Extract the [X, Y] coordinate from the center of the cell holding the provided text.  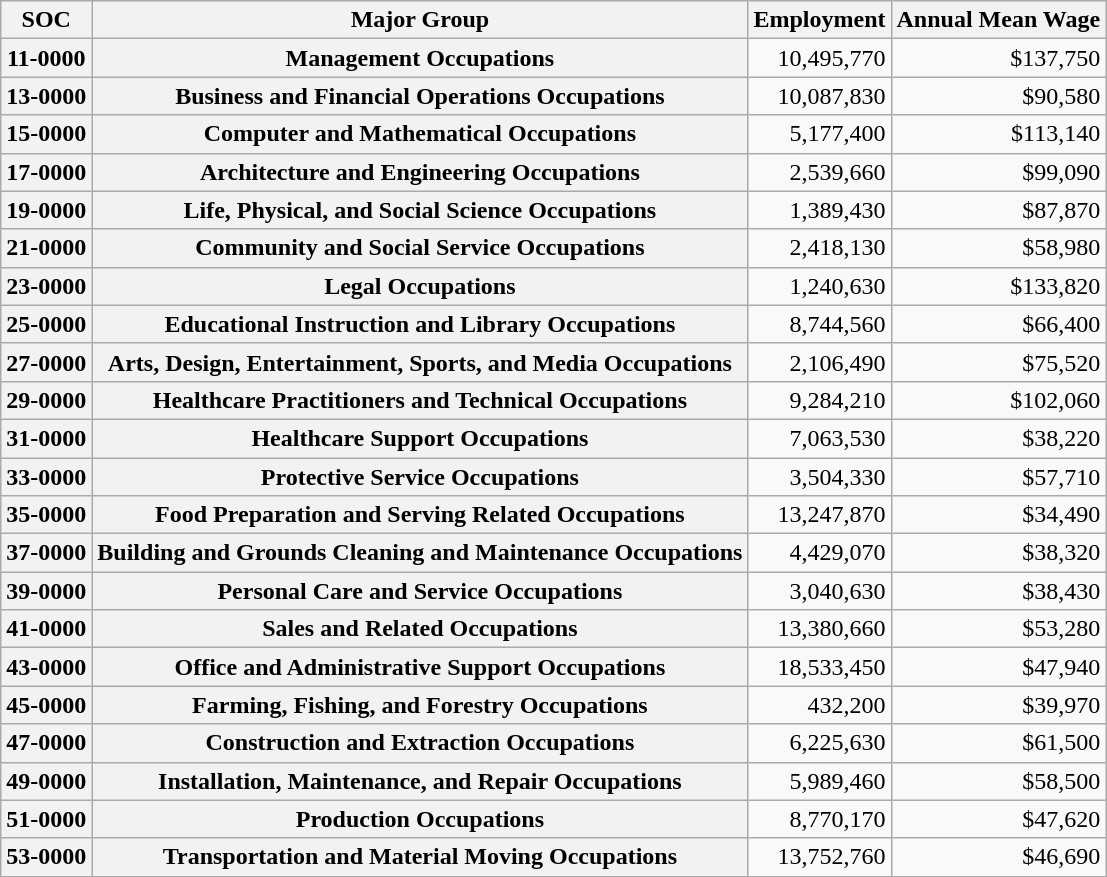
29-0000 [46, 400]
Healthcare Practitioners and Technical Occupations [420, 400]
$47,620 [998, 819]
Healthcare Support Occupations [420, 438]
Personal Care and Service Occupations [420, 591]
Educational Instruction and Library Occupations [420, 324]
Business and Financial Operations Occupations [420, 96]
18,533,450 [820, 667]
$99,090 [998, 172]
8,770,170 [820, 819]
10,495,770 [820, 58]
Arts, Design, Entertainment, Sports, and Media Occupations [420, 362]
Food Preparation and Serving Related Occupations [420, 515]
$38,220 [998, 438]
2,539,660 [820, 172]
11-0000 [46, 58]
17-0000 [46, 172]
47-0000 [46, 743]
Legal Occupations [420, 286]
4,429,070 [820, 553]
51-0000 [46, 819]
Community and Social Service Occupations [420, 248]
$38,430 [998, 591]
23-0000 [46, 286]
$46,690 [998, 857]
5,177,400 [820, 134]
13-0000 [46, 96]
Installation, Maintenance, and Repair Occupations [420, 781]
31-0000 [46, 438]
19-0000 [46, 210]
Computer and Mathematical Occupations [420, 134]
Employment [820, 20]
$57,710 [998, 477]
Production Occupations [420, 819]
43-0000 [46, 667]
$66,400 [998, 324]
6,225,630 [820, 743]
49-0000 [46, 781]
Life, Physical, and Social Science Occupations [420, 210]
13,380,660 [820, 629]
SOC [46, 20]
Annual Mean Wage [998, 20]
53-0000 [46, 857]
39-0000 [46, 591]
$38,320 [998, 553]
$34,490 [998, 515]
Protective Service Occupations [420, 477]
$90,580 [998, 96]
$75,520 [998, 362]
37-0000 [46, 553]
$133,820 [998, 286]
2,106,490 [820, 362]
Office and Administrative Support Occupations [420, 667]
$47,940 [998, 667]
5,989,460 [820, 781]
33-0000 [46, 477]
13,247,870 [820, 515]
Construction and Extraction Occupations [420, 743]
1,389,430 [820, 210]
2,418,130 [820, 248]
1,240,630 [820, 286]
Major Group [420, 20]
$61,500 [998, 743]
Architecture and Engineering Occupations [420, 172]
8,744,560 [820, 324]
$39,970 [998, 705]
9,284,210 [820, 400]
35-0000 [46, 515]
10,087,830 [820, 96]
7,063,530 [820, 438]
Building and Grounds Cleaning and Maintenance Occupations [420, 553]
41-0000 [46, 629]
Transportation and Material Moving Occupations [420, 857]
$58,980 [998, 248]
21-0000 [46, 248]
13,752,760 [820, 857]
Sales and Related Occupations [420, 629]
3,504,330 [820, 477]
3,040,630 [820, 591]
$113,140 [998, 134]
$53,280 [998, 629]
Farming, Fishing, and Forestry Occupations [420, 705]
Management Occupations [420, 58]
25-0000 [46, 324]
$87,870 [998, 210]
27-0000 [46, 362]
$58,500 [998, 781]
15-0000 [46, 134]
45-0000 [46, 705]
432,200 [820, 705]
$102,060 [998, 400]
$137,750 [998, 58]
